Output the (X, Y) coordinate of the center of the cell containing the given text.  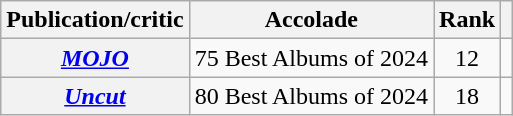
Uncut (95, 96)
MOJO (95, 58)
12 (468, 58)
Accolade (311, 20)
80 Best Albums of 2024 (311, 96)
75 Best Albums of 2024 (311, 58)
Publication/critic (95, 20)
Rank (468, 20)
18 (468, 96)
